Return [x, y] of the center of cell containing provided text 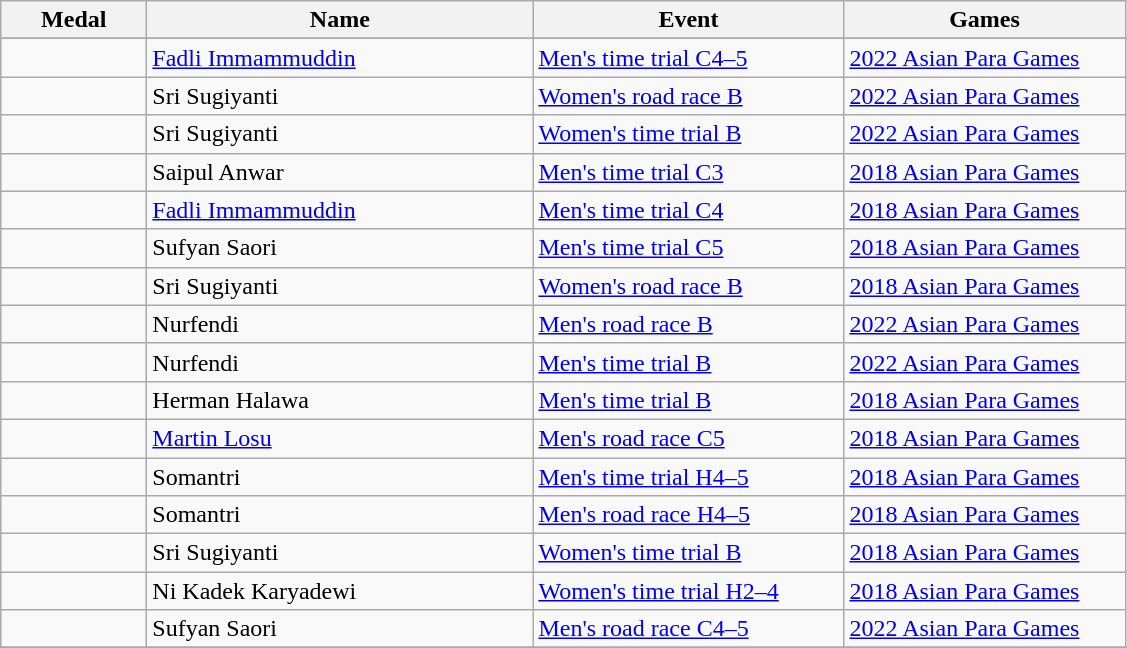
Ni Kadek Karyadewi [340, 591]
Saipul Anwar [340, 172]
Men's road race H4–5 [688, 515]
Event [688, 20]
Games [984, 20]
Medal [74, 20]
Herman Halawa [340, 400]
Name [340, 20]
Men's road race C5 [688, 438]
Men's time trial C4 [688, 210]
Women's time trial H2–4 [688, 591]
Men's time trial C3 [688, 172]
Men's time trial C4–5 [688, 58]
Men's road race B [688, 324]
Men's time trial C5 [688, 248]
Martin Losu [340, 438]
Men's time trial H4–5 [688, 477]
Men's road race C4–5 [688, 629]
